Find where the given text appears and provide that cell's center as (x, y) coordinate. 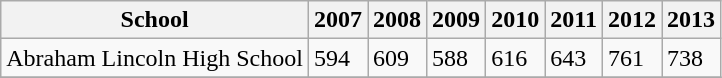
School (155, 20)
2012 (632, 20)
2009 (456, 20)
2010 (516, 20)
2013 (692, 20)
2011 (574, 20)
609 (398, 58)
588 (456, 58)
Abraham Lincoln High School (155, 58)
616 (516, 58)
2007 (338, 20)
761 (632, 58)
643 (574, 58)
2008 (398, 20)
594 (338, 58)
738 (692, 58)
